Return (X, Y) of the center of cell containing provided text 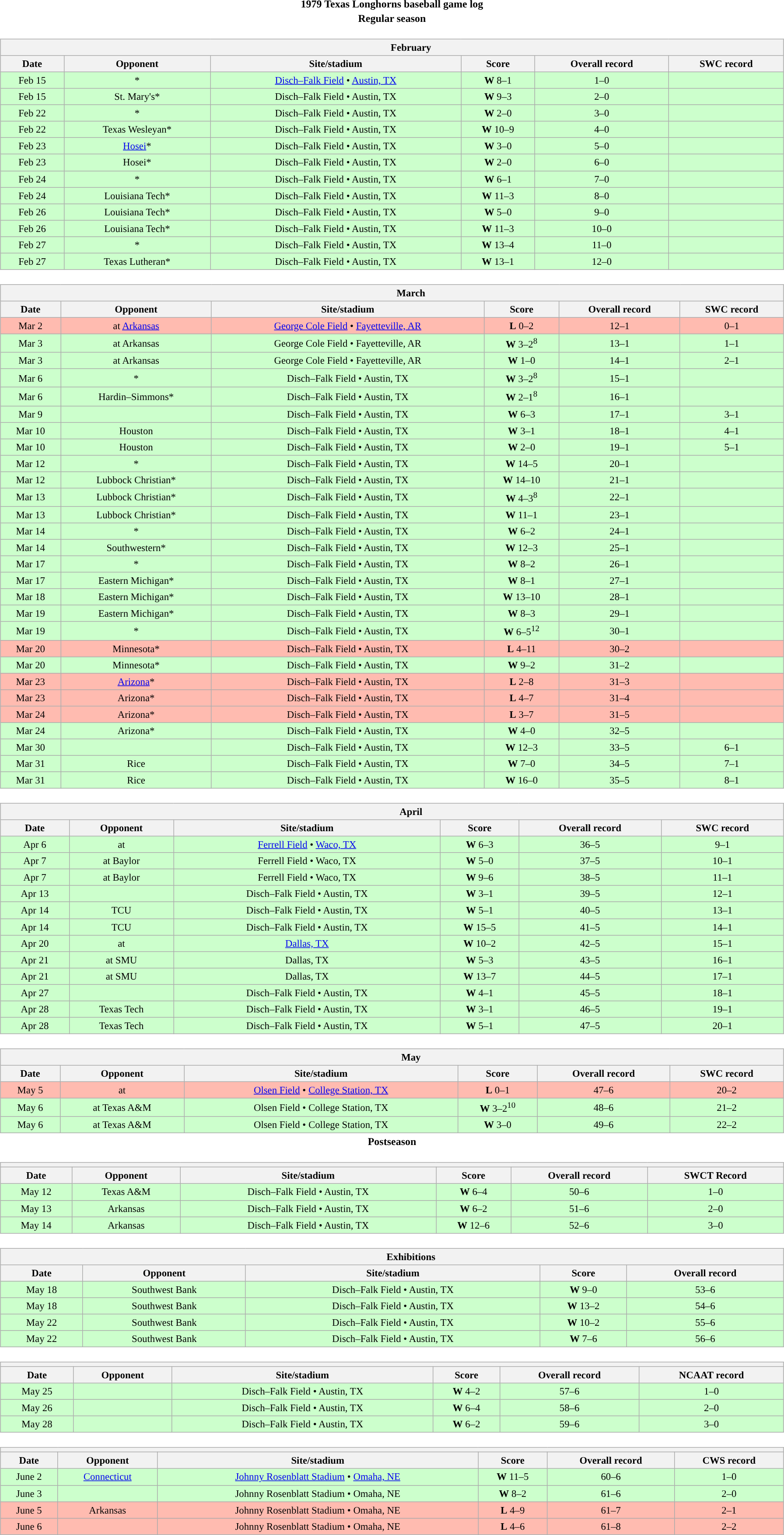
April (392, 811)
May 14 (36, 1225)
8–0 (602, 196)
31–4 (619, 698)
32–5 (619, 731)
Connecticut (108, 1477)
L 4–6 (513, 1526)
W 6–1 (498, 179)
48–6 (604, 1107)
W 15–5 (479, 927)
May 5 (31, 1090)
W 4–0 (521, 731)
46–5 (590, 1009)
47–5 (590, 1026)
Apr 27 (35, 993)
March (392, 293)
Exhibitions (392, 1257)
L 2–8 (521, 681)
Apr 20 (35, 943)
33–5 (619, 747)
31–3 (619, 681)
W 9–6 (479, 878)
Mar 9 (31, 414)
6–1 (731, 747)
June 5 (29, 1510)
10–0 (602, 228)
30–1 (619, 631)
W 9–3 (498, 97)
W 5–3 (479, 960)
9–0 (602, 212)
45–5 (590, 993)
55–6 (705, 1322)
L 4–11 (521, 648)
February (392, 47)
57–6 (570, 1391)
7–1 (731, 764)
38–5 (590, 878)
Texas Wesleyan* (137, 130)
56–6 (705, 1339)
7–0 (602, 179)
5–1 (731, 447)
9–1 (722, 845)
W 1–0 (521, 361)
21–2 (727, 1107)
31–5 (619, 714)
L 4–9 (513, 1510)
W 2–18 (521, 397)
Mar 30 (31, 747)
W 16–0 (521, 780)
W 11–5 (513, 1477)
May 12 (36, 1192)
June 3 (29, 1493)
May 26 (37, 1408)
60–6 (611, 1477)
30–2 (619, 648)
47–6 (604, 1090)
Apr 13 (35, 894)
L 0–2 (521, 326)
L 3–7 (521, 714)
31–2 (619, 665)
11–0 (602, 245)
Texas A&M (126, 1192)
W 4–2 (466, 1391)
W 10–9 (498, 130)
50–6 (579, 1192)
L 4–7 (521, 698)
W 3–210 (498, 1107)
61–6 (611, 1493)
61–8 (611, 1526)
W 13–2 (584, 1306)
49–6 (604, 1125)
53–6 (705, 1289)
St. Mary's* (137, 97)
21–1 (619, 480)
W 9–2 (521, 665)
June 6 (29, 1526)
41–5 (590, 927)
W 12–6 (473, 1225)
W 4–1 (479, 993)
25–1 (619, 548)
W 7–6 (584, 1339)
54–6 (705, 1306)
8–1 (731, 780)
20–2 (727, 1090)
May (392, 1057)
2–2 (729, 1526)
Apr 6 (35, 845)
26–1 (619, 564)
June 2 (29, 1477)
4–1 (731, 431)
W 4–38 (521, 497)
W 13–4 (498, 245)
35–5 (619, 780)
Mar 18 (31, 597)
Hardin–Simmons* (136, 397)
May 25 (37, 1391)
0–1 (731, 326)
12–0 (602, 261)
4–0 (602, 130)
23–1 (619, 515)
Mar 2 (31, 326)
40–5 (590, 910)
May 13 (36, 1208)
34–5 (619, 764)
W 7–0 (521, 764)
11–1 (722, 878)
NCAAT record (711, 1375)
61–7 (611, 1510)
58–6 (570, 1408)
44–5 (590, 976)
43–5 (590, 960)
27–1 (619, 581)
SWCT Record (716, 1176)
W 8–3 (521, 614)
W 14–5 (521, 464)
5–0 (602, 146)
24–1 (619, 531)
10–1 (722, 861)
W 13–1 (498, 261)
52–6 (579, 1225)
CWS record (729, 1461)
22–2 (727, 1125)
Southwestern* (136, 548)
39–5 (590, 894)
May 28 (37, 1424)
51–6 (579, 1208)
36–5 (590, 845)
1–1 (731, 343)
29–1 (619, 614)
6–0 (602, 162)
W 11–1 (521, 515)
3–1 (731, 414)
W 14–10 (521, 480)
42–5 (590, 943)
Texas Lutheran* (137, 261)
37–5 (590, 861)
22–1 (619, 497)
L 0–1 (498, 1090)
59–6 (570, 1424)
W 13–7 (479, 976)
28–1 (619, 597)
W 13–10 (521, 597)
W 6–512 (521, 631)
W 9–0 (584, 1289)
